Output the [x, y] coordinate of the center of the cell containing the given text.  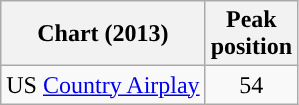
US Country Airplay [103, 85]
54 [251, 85]
Peakposition [251, 34]
Chart (2013) [103, 34]
